Return the (x, y) coordinate for the center point of the cell that contains the specified text.  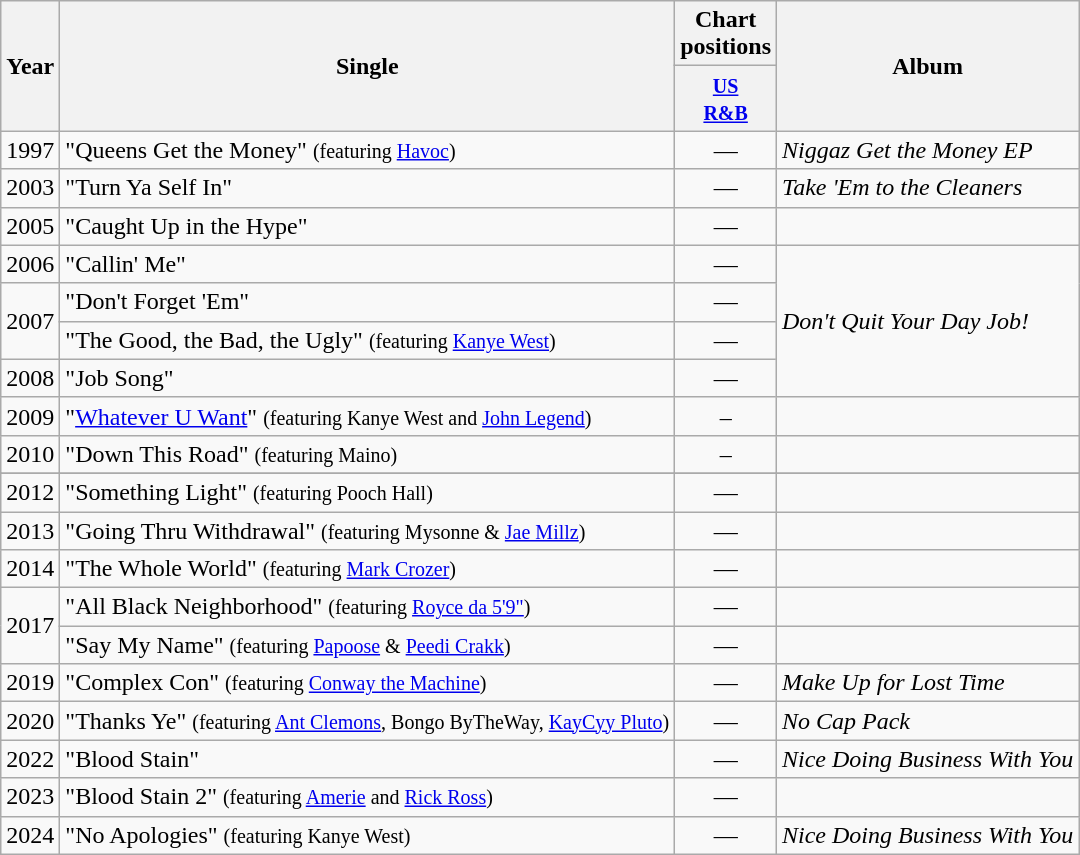
2005 (30, 226)
"All Black Neighborhood" (featuring Royce da 5'9") (368, 607)
2019 (30, 683)
No Cap Pack (928, 721)
2006 (30, 264)
"Queens Get the Money" (featuring Havoc) (368, 150)
Single (368, 66)
"Don't Forget 'Em" (368, 302)
2007 (30, 321)
"Caught Up in the Hype" (368, 226)
USR&B (726, 98)
2014 (30, 569)
Chart positions (726, 34)
"The Whole World" (featuring Mark Crozer) (368, 569)
"Callin' Me" (368, 264)
2009 (30, 416)
"Whatever U Want" (featuring Kanye West and John Legend) (368, 416)
2020 (30, 721)
2017 (30, 626)
Year (30, 66)
"Thanks Ye" (featuring Ant Clemons, Bongo ByTheWay, KayCyy Pluto) (368, 721)
2013 (30, 531)
"The Good, the Bad, the Ugly" (featuring Kanye West) (368, 340)
"Job Song" (368, 378)
2012 (30, 492)
"No Apologies" (featuring Kanye West) (368, 835)
2024 (30, 835)
"Complex Con" (featuring Conway the Machine) (368, 683)
"Say My Name" (featuring Papoose & Peedi Crakk) (368, 645)
Album (928, 66)
"Turn Ya Self In" (368, 188)
2022 (30, 759)
"Down This Road" (featuring Maino) (368, 454)
1997 (30, 150)
2008 (30, 378)
Take 'Em to the Cleaners (928, 188)
"Blood Stain 2" (featuring Amerie and Rick Ross) (368, 797)
Make Up for Lost Time (928, 683)
Don't Quit Your Day Job! (928, 321)
Niggaz Get the Money EP (928, 150)
"Blood Stain" (368, 759)
"Going Thru Withdrawal" (featuring Mysonne & Jae Millz) (368, 531)
2010 (30, 454)
2003 (30, 188)
"Something Light" (featuring Pooch Hall) (368, 492)
2023 (30, 797)
